Output the (x, y) coordinate of the center of the cell containing the given text.  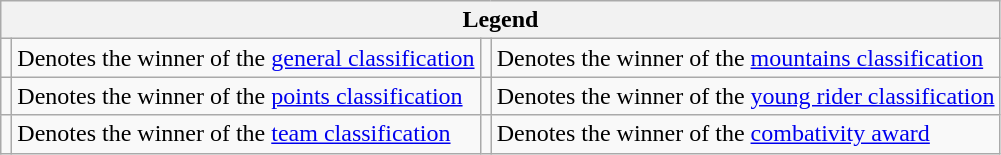
Denotes the winner of the points classification (246, 96)
Denotes the winner of the general classification (246, 58)
Denotes the winner of the young rider classification (746, 96)
Denotes the winner of the combativity award (746, 134)
Denotes the winner of the mountains classification (746, 58)
Legend (500, 20)
Denotes the winner of the team classification (246, 134)
